Capture the cell that displays the provided text and extract its [x, y] central coordinate. 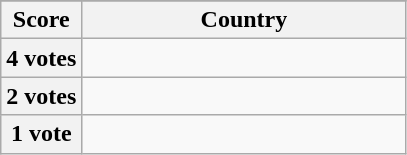
Score [42, 20]
4 votes [42, 58]
Country [244, 20]
1 vote [42, 134]
2 votes [42, 96]
